Output the [X, Y] coordinate of the center of the cell containing the given text.  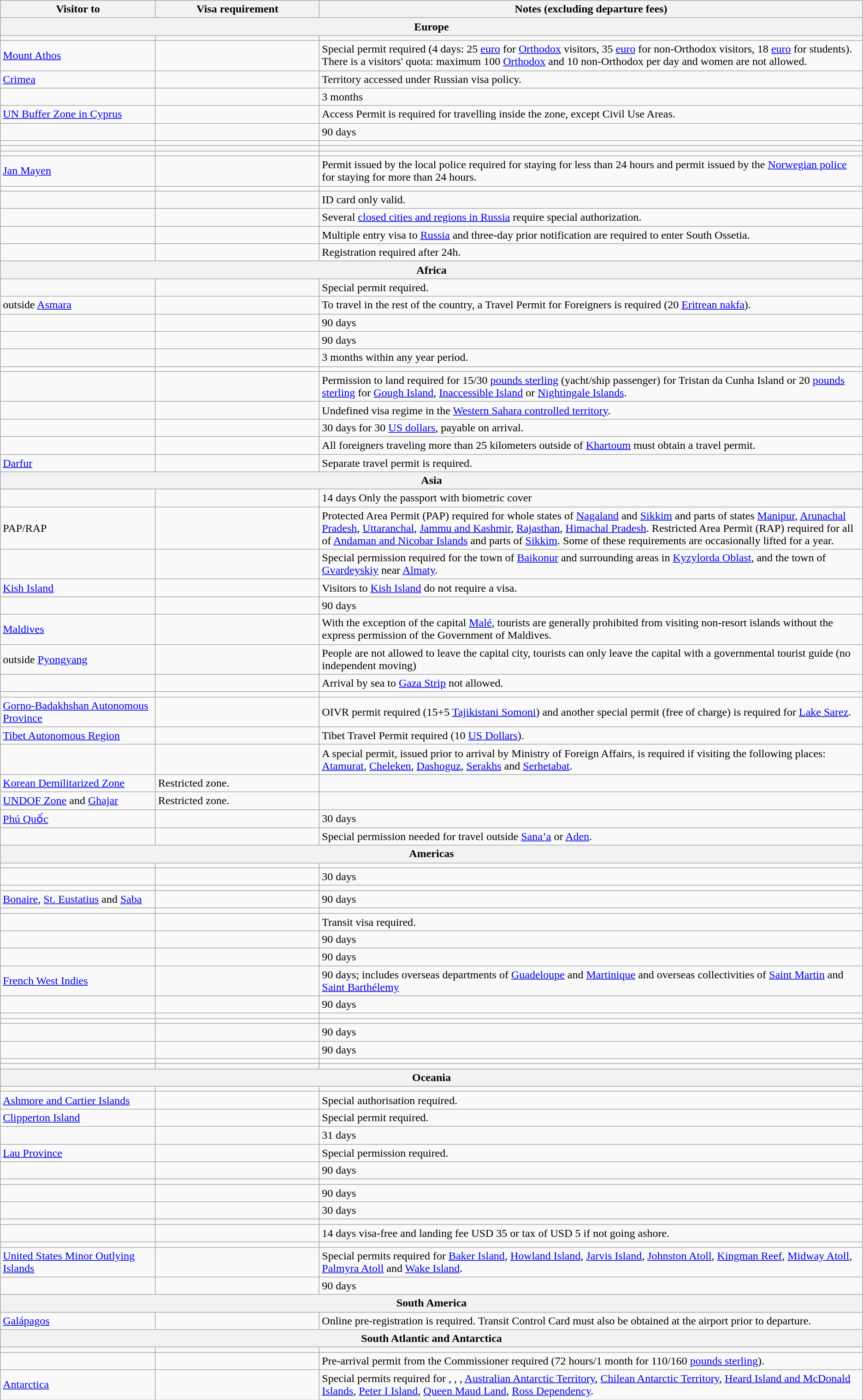
Crimea [78, 79]
Kish Island [78, 588]
Arrival by sea to Gaza Strip not allowed. [591, 683]
To travel in the rest of the country, a Travel Permit for Foreigners is required (20 Eritrean nakfa). [591, 305]
Galápagos [78, 1321]
Online pre-registration is required. Transit Control Card must also be obtained at the airport prior to departure. [591, 1321]
Africa [431, 270]
Asia [431, 481]
People are not allowed to leave the capital city, tourists can only leave the capital with a governmental tourist guide (no independent moving) [591, 659]
Undefined visa regime in the Western Sahara controlled territory. [591, 410]
Americas [431, 854]
Clipperton Island [78, 1118]
Notes (excluding departure fees) [591, 9]
Visitor to [78, 9]
Mount Athos [78, 55]
Special permits required for Baker Island, Howland Island, Jarvis Island, Johnston Atoll, Kingman Reef, Midway Atoll, Palmyra Atoll and Wake Island. [591, 1262]
Maldives [78, 629]
South America [431, 1303]
outside Asmara [78, 305]
United States Minor Outlying Islands [78, 1262]
UNDOF Zone and Ghajar [78, 800]
UN Buffer Zone in Cyprus [78, 114]
outside Pyongyang [78, 659]
14 days visa-free and landing fee USD 35 or tax of USD 5 if not going ashore. [591, 1233]
Separate travel permit is required. [591, 463]
Tibet Autonomous Region [78, 735]
All foreigners traveling more than 25 kilometers outside of Khartoum must obtain a travel permit. [591, 445]
Access Permit is required for travelling inside the zone, except Civil Use Areas. [591, 114]
Gorno-Badakhshan Autonomous Province [78, 712]
Ashmore and Cartier Islands [78, 1100]
Territory accessed under Russian visa policy. [591, 79]
3 months [591, 97]
Bonaire, St. Eustatius and Saba [78, 899]
30 days for 30 US dollars, payable on arrival. [591, 428]
Special permission needed for travel outside Sana’a or Aden. [591, 836]
3 months within any year period. [591, 358]
French West Indies [78, 981]
Antarctica [78, 1384]
Tibet Travel Permit required (10 US Dollars). [591, 735]
31 days [591, 1135]
Lau Province [78, 1153]
Visitors to Kish Island do not require a visa. [591, 588]
Transit visa required. [591, 922]
ID card only valid. [591, 200]
Visa requirement [237, 9]
PAP/RAP [78, 528]
14 days Only the passport with biometric cover [591, 498]
Special permission required. [591, 1153]
Phú Quốc [78, 818]
Multiple entry visa to Russia and three-day prior notification are required to enter South Ossetia. [591, 235]
Several closed cities and regions in Russia require special authorization. [591, 218]
Korean Demilitarized Zone [78, 783]
Special permission required for the town of Baikonur and surrounding areas in Kyzylorda Oblast, and the town of Gvardeyskiy near Almaty. [591, 564]
OIVR permit required (15+5 Tajikistani Somoni) and another special permit (free of charge) is required for Lake Sarez. [591, 712]
Pre-arrival permit from the Commissioner required (72 hours/1 month for 110/160 pounds sterling). [591, 1361]
Jan Mayen [78, 171]
90 days; includes overseas departments of Guadeloupe and Martinique and overseas collectivities of Saint Martin and Saint Barthélemy [591, 981]
Registration required after 24h. [591, 253]
Darfur [78, 463]
South Atlantic and Antarctica [431, 1338]
Oceania [431, 1077]
Special authorisation required. [591, 1100]
Europe [431, 27]
